Return the [x, y] coordinate for the center point of the cell that contains the specified text.  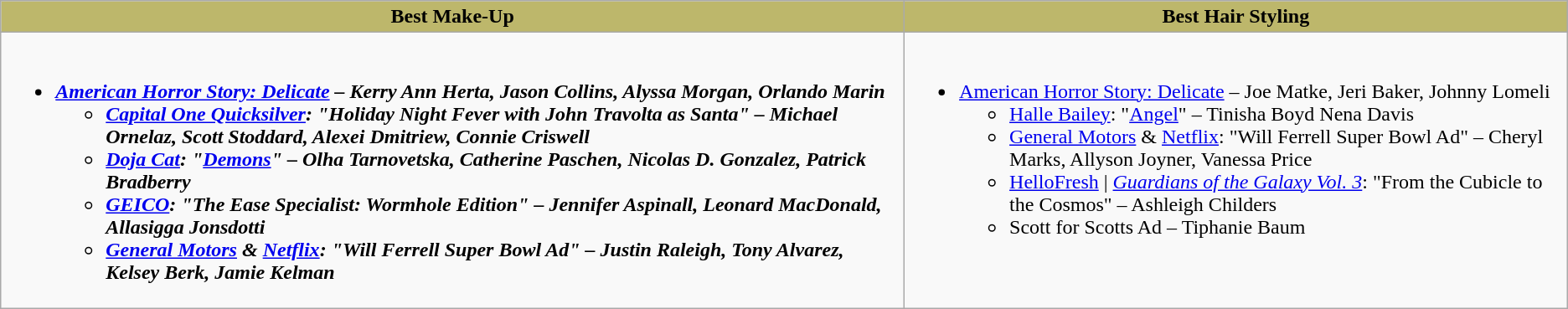
Best Make-Up [452, 17]
Best Hair Styling [1236, 17]
